For the text-containing cell, return its midpoint in [x, y] coordinate format. 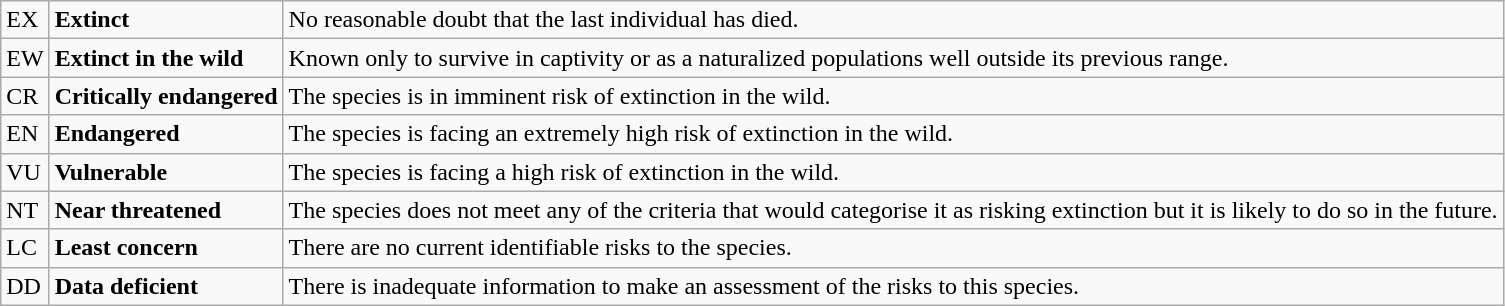
Vulnerable [166, 172]
Data deficient [166, 286]
Extinct in the wild [166, 58]
EN [25, 134]
The species is facing an extremely high risk of extinction in the wild. [893, 134]
Near threatened [166, 210]
VU [25, 172]
LC [25, 248]
There are no current identifiable risks to the species. [893, 248]
Known only to survive in captivity or as a naturalized populations well outside its previous range. [893, 58]
EX [25, 20]
Extinct [166, 20]
The species is facing a high risk of extinction in the wild. [893, 172]
Endangered [166, 134]
Least concern [166, 248]
NT [25, 210]
No reasonable doubt that the last individual has died. [893, 20]
Critically endangered [166, 96]
There is inadequate information to make an assessment of the risks to this species. [893, 286]
DD [25, 286]
The species is in imminent risk of extinction in the wild. [893, 96]
The species does not meet any of the criteria that would categorise it as risking extinction but it is likely to do so in the future. [893, 210]
CR [25, 96]
EW [25, 58]
